Detect which cell encompasses the target text, then output its (X, Y) center coordinate. 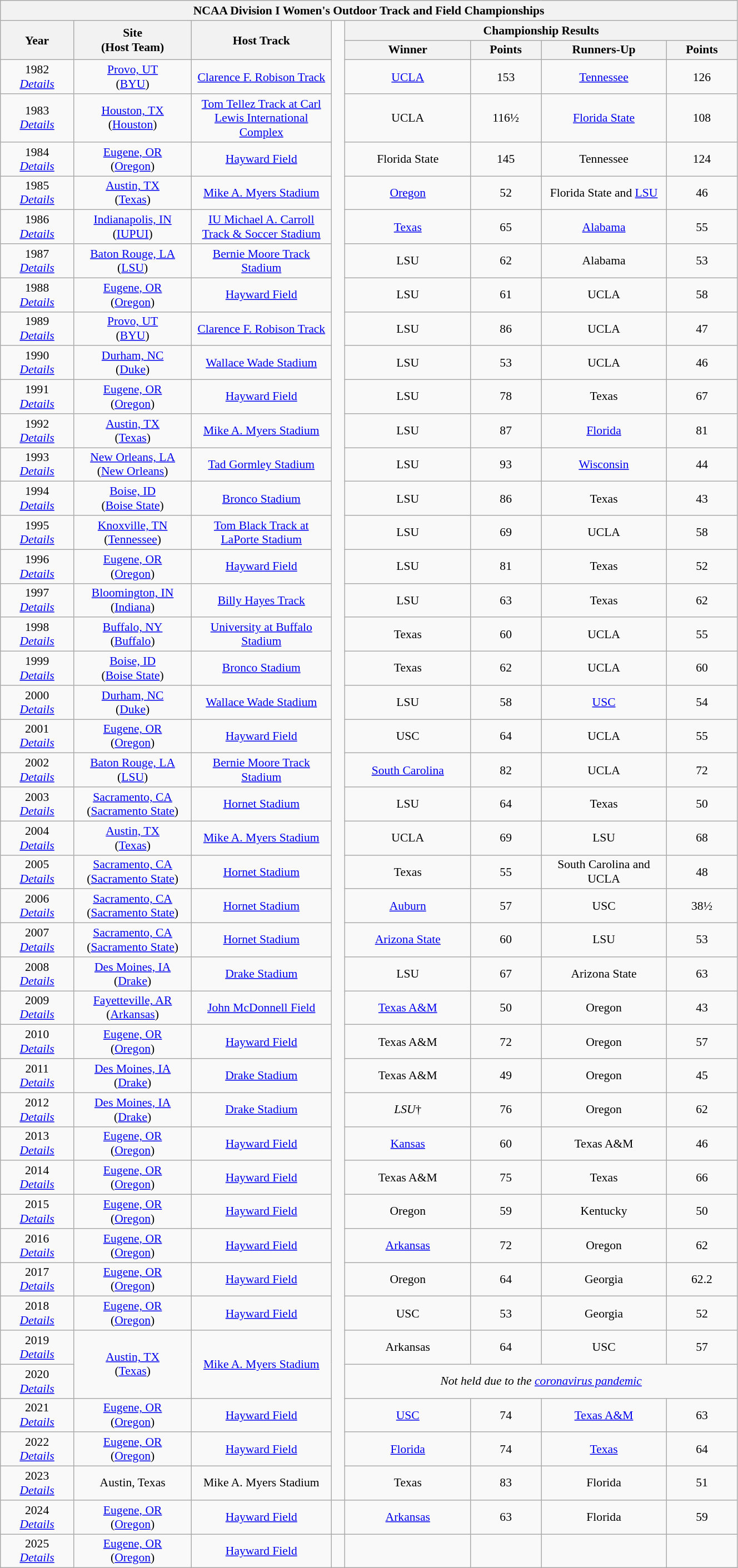
2004 Details (37, 838)
83 (506, 1483)
2006 Details (37, 906)
2000 Details (37, 702)
93 (506, 464)
45 (701, 1075)
2005 Details (37, 872)
Wisconsin (604, 464)
2022 Details (37, 1450)
Runners-Up (604, 50)
John McDonnell Field (261, 1008)
2020 Details (37, 1381)
Bloomington, IN(Indiana) (132, 600)
2009 Details (37, 1008)
2015 Details (37, 1212)
76 (506, 1110)
65 (506, 227)
48 (701, 872)
1999 Details (37, 669)
2010 Details (37, 1042)
2014 Details (37, 1178)
Kansas (408, 1143)
Austin, Texas (132, 1483)
South Carolina (408, 770)
2002 Details (37, 770)
1987 Details (37, 261)
2021 Details (37, 1415)
2016 Details (37, 1245)
145 (506, 159)
Tom Black Track at LaPorte Stadium (261, 532)
Year (37, 40)
51 (701, 1483)
68 (701, 838)
2013 Details (37, 1143)
University at Buffalo Stadium (261, 634)
South Carolina and UCLA (604, 872)
Billy Hayes Track (261, 600)
49 (506, 1075)
75 (506, 1178)
Championship Results (541, 31)
126 (701, 77)
1991 Details (37, 397)
1983 Details (37, 118)
2003 Details (37, 804)
1982 Details (37, 77)
1998 Details (37, 634)
2007 Details (37, 940)
Buffalo, NY(Buffalo) (132, 634)
Site(Host Team) (132, 40)
Knoxville, TN(Tennessee) (132, 532)
54 (701, 702)
87 (506, 431)
Auburn (408, 906)
2011 Details (37, 1075)
1992 Details (37, 431)
62.2 (701, 1280)
2018 Details (37, 1313)
1994 Details (37, 499)
2024Details (37, 1517)
116½ (506, 118)
66 (701, 1178)
Winner (408, 50)
78 (506, 397)
2025Details (37, 1551)
2001 Details (37, 737)
2008 Details (37, 974)
1984 Details (37, 159)
IU Michael A. Carroll Track & Soccer Stadium (261, 227)
47 (701, 329)
82 (506, 770)
1986 Details (37, 227)
New Orleans, LA(New Orleans) (132, 464)
1995 Details (37, 532)
NCAA Division I Women's Outdoor Track and Field Championships (369, 11)
1988 Details (37, 294)
Indianapolis, IN(IUPUI) (132, 227)
2017 Details (37, 1280)
1990 Details (37, 363)
1997 Details (37, 600)
2012 Details (37, 1110)
1985 Details (37, 193)
LSU† (408, 1110)
38½ (701, 906)
Kentucky (604, 1212)
Tad Gormley Stadium (261, 464)
124 (701, 159)
153 (506, 77)
61 (506, 294)
44 (701, 464)
1989 Details (37, 329)
Host Track (261, 40)
2019 Details (37, 1347)
Tom Tellez Track at Carl Lewis International Complex (261, 118)
Not held due to the coronavirus pandemic (541, 1381)
1996 Details (37, 567)
Fayetteville, AR(Arkansas) (132, 1008)
Houston, TX(Houston) (132, 118)
2023Details (37, 1483)
Florida State and LSU (604, 193)
108 (701, 118)
1993 Details (37, 464)
